Provide the (X, Y) coordinate of the cell's center where the given text is located.  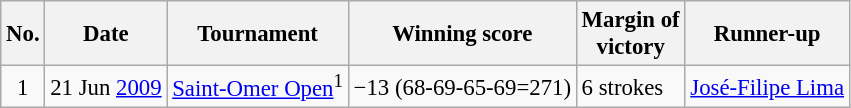
1 (23, 87)
Tournament (258, 34)
6 strokes (630, 87)
Saint-Omer Open1 (258, 87)
21 Jun 2009 (106, 87)
Date (106, 34)
Runner-up (767, 34)
José-Filipe Lima (767, 87)
Margin ofvictory (630, 34)
−13 (68-69-65-69=271) (462, 87)
Winning score (462, 34)
No. (23, 34)
